Locate the cell with the specified text and output its [x, y] center coordinate. 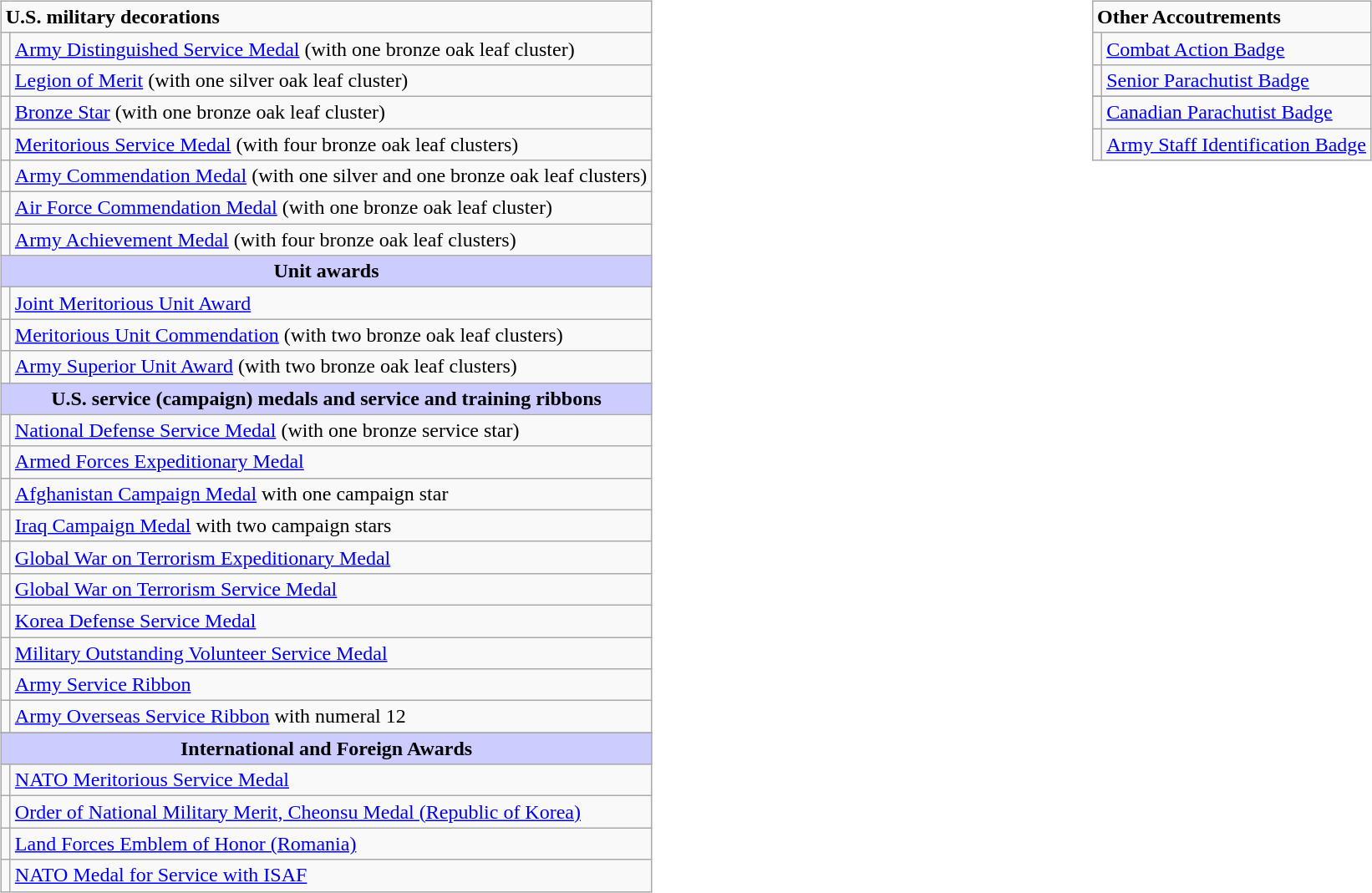
Other Accoutrements [1232, 17]
Army Achievement Medal (with four bronze oak leaf clusters) [331, 240]
NATO Meritorious Service Medal [331, 780]
Military Outstanding Volunteer Service Medal [331, 652]
Land Forces Emblem of Honor (Romania) [331, 844]
Iraq Campaign Medal with two campaign stars [331, 525]
Combat Action Badge [1237, 48]
Afghanistan Campaign Medal with one campaign star [331, 494]
Unit awards [326, 271]
Senior Parachutist Badge [1237, 80]
NATO Medal for Service with ISAF [331, 875]
Korea Defense Service Medal [331, 621]
Army Superior Unit Award (with two bronze oak leaf clusters) [331, 367]
Army Service Ribbon [331, 685]
Global War on Terrorism Service Medal [331, 589]
Bronze Star (with one bronze oak leaf cluster) [331, 112]
Air Force Commendation Medal (with one bronze oak leaf cluster) [331, 208]
International and Foreign Awards [326, 748]
Order of National Military Merit, Cheonsu Medal (Republic of Korea) [331, 812]
Meritorious Unit Commendation (with two bronze oak leaf clusters) [331, 335]
Armed Forces Expeditionary Medal [331, 462]
Joint Meritorious Unit Award [331, 303]
Army Commendation Medal (with one silver and one bronze oak leaf clusters) [331, 176]
Legion of Merit (with one silver oak leaf cluster) [331, 80]
Canadian Parachutist Badge [1237, 112]
U.S. service (campaign) medals and service and training ribbons [326, 398]
Army Distinguished Service Medal (with one bronze oak leaf cluster) [331, 48]
Meritorious Service Medal (with four bronze oak leaf clusters) [331, 145]
Army Staff Identification Badge [1237, 145]
U.S. military decorations [326, 17]
Global War on Terrorism Expeditionary Medal [331, 557]
Army Overseas Service Ribbon with numeral 12 [331, 717]
National Defense Service Medal (with one bronze service star) [331, 430]
